Identify which cell holds the provided text, then report its (x, y) central coordinate. 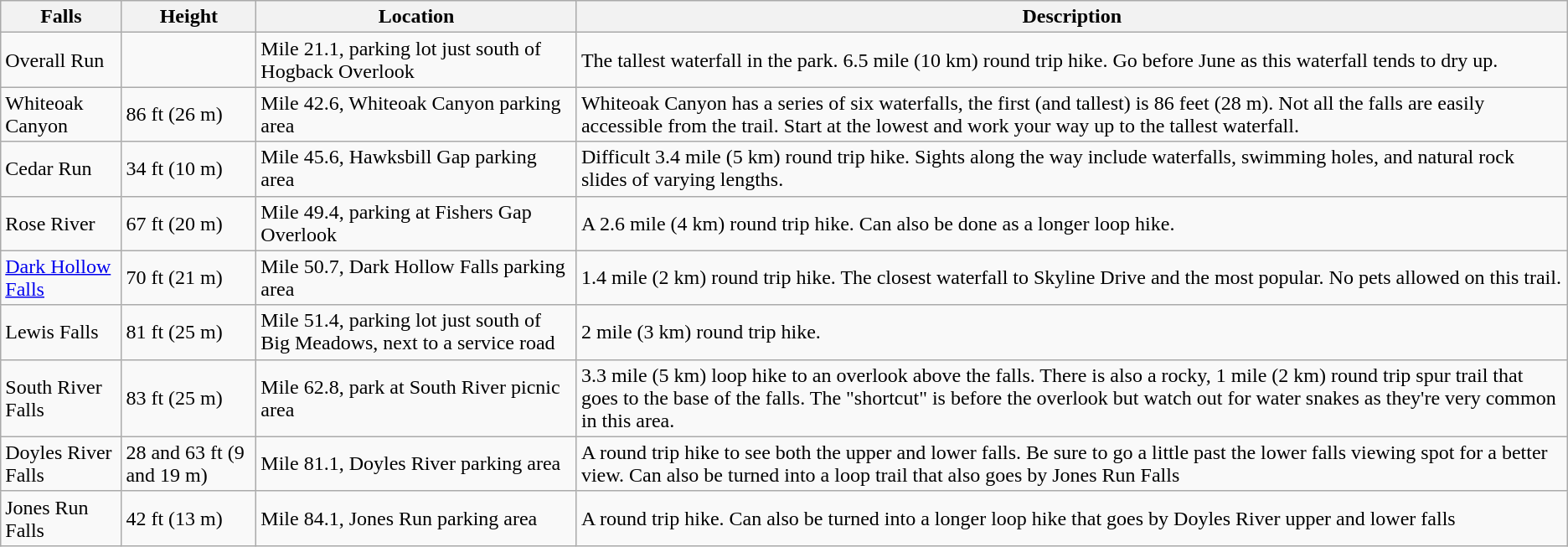
Jones Run Falls (61, 518)
Difficult 3.4 mile (5 km) round trip hike. Sights along the way include waterfalls, swimming holes, and natural rock slides of varying lengths. (1072, 169)
Mile 81.1, Doyles River parking area (417, 464)
Overall Run (61, 60)
Mile 49.4, parking at Fishers Gap Overlook (417, 223)
A 2.6 mile (4 km) round trip hike. Can also be done as a longer loop hike. (1072, 223)
70 ft (21 m) (189, 278)
Mile 51.4, parking lot just south of Big Meadows, next to a service road (417, 332)
83 ft (25 m) (189, 398)
Dark Hollow Falls (61, 278)
Mile 21.1, parking lot just south of Hogback Overlook (417, 60)
42 ft (13 m) (189, 518)
Description (1072, 17)
Mile 50.7, Dark Hollow Falls parking area (417, 278)
1.4 mile (2 km) round trip hike. The closest waterfall to Skyline Drive and the most popular. No pets allowed on this trail. (1072, 278)
Rose River (61, 223)
A round trip hike. Can also be turned into a longer loop hike that goes by Doyles River upper and lower falls (1072, 518)
2 mile (3 km) round trip hike. (1072, 332)
Mile 62.8, park at South River picnic area (417, 398)
Whiteoak Canyon (61, 114)
The tallest waterfall in the park. 6.5 mile (10 km) round trip hike. Go before June as this waterfall tends to dry up. (1072, 60)
81 ft (25 m) (189, 332)
Height (189, 17)
Lewis Falls (61, 332)
Mile 84.1, Jones Run parking area (417, 518)
South River Falls (61, 398)
67 ft (20 m) (189, 223)
Mile 45.6, Hawksbill Gap parking area (417, 169)
86 ft (26 m) (189, 114)
Location (417, 17)
Mile 42.6, Whiteoak Canyon parking area (417, 114)
28 and 63 ft (9 and 19 m) (189, 464)
34 ft (10 m) (189, 169)
Doyles River Falls (61, 464)
Falls (61, 17)
Cedar Run (61, 169)
